Return (x, y) of the center of cell containing provided text 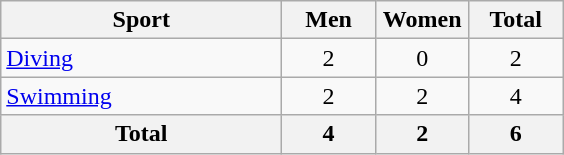
Diving (142, 58)
0 (422, 58)
6 (516, 134)
Sport (142, 20)
Swimming (142, 96)
Men (329, 20)
Women (422, 20)
